Scan for the cell matching the given text and deliver its [x, y] coordinate at center. 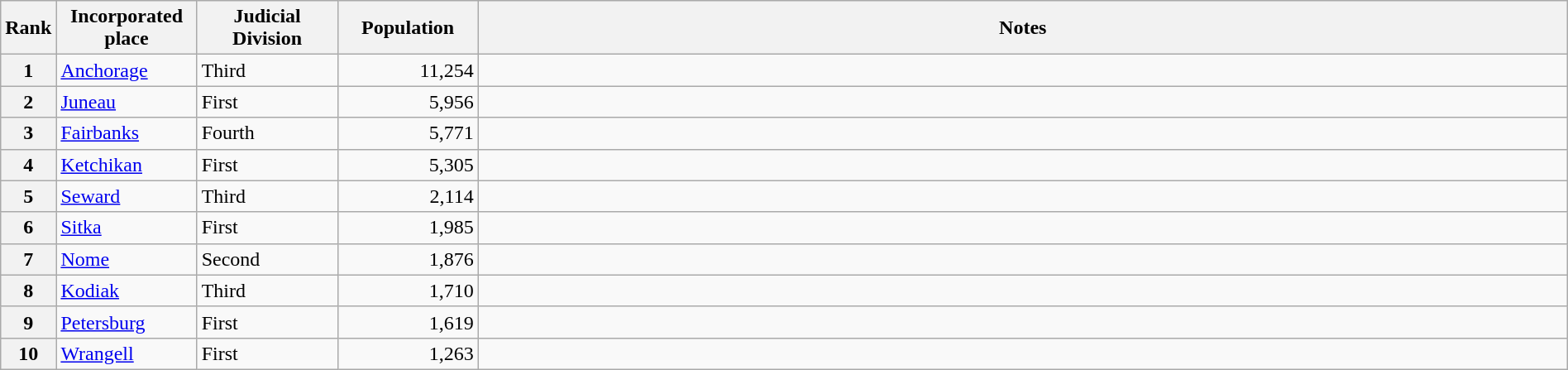
Wrangell [127, 353]
4 [28, 165]
Anchorage [127, 70]
8 [28, 291]
2,114 [408, 196]
5,956 [408, 102]
1,710 [408, 291]
5 [28, 196]
3 [28, 133]
1,619 [408, 322]
Incorporated place [127, 28]
1 [28, 70]
1,985 [408, 228]
Notes [1022, 28]
5,305 [408, 165]
Sitka [127, 228]
Second [267, 259]
Kodiak [127, 291]
Seward [127, 196]
7 [28, 259]
5,771 [408, 133]
Rank [28, 28]
11,254 [408, 70]
Fairbanks [127, 133]
Juneau [127, 102]
Population [408, 28]
Ketchikan [127, 165]
2 [28, 102]
1,263 [408, 353]
10 [28, 353]
9 [28, 322]
1,876 [408, 259]
6 [28, 228]
Petersburg [127, 322]
Fourth [267, 133]
Judicial Division [267, 28]
Nome [127, 259]
